Capture the cell that displays the provided text and extract its (X, Y) central coordinate. 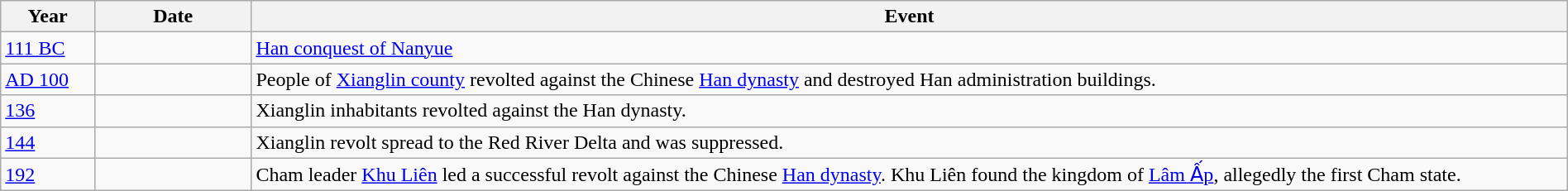
Year (48, 17)
Han conquest of Nanyue (910, 48)
Event (910, 17)
Xianglin revolt spread to the Red River Delta and was suppressed. (910, 142)
Date (172, 17)
144 (48, 142)
192 (48, 174)
AD 100 (48, 79)
111 BC (48, 48)
136 (48, 111)
Xianglin inhabitants revolted against the Han dynasty. (910, 111)
Cham leader Khu Liên led a successful revolt against the Chinese Han dynasty. Khu Liên found the kingdom of Lâm Ấp, allegedly the first Cham state. (910, 174)
People of Xianglin county revolted against the Chinese Han dynasty and destroyed Han administration buildings. (910, 79)
